Pinpoint the cell where the given text exists, returning its [x, y] midpoint coordinate. 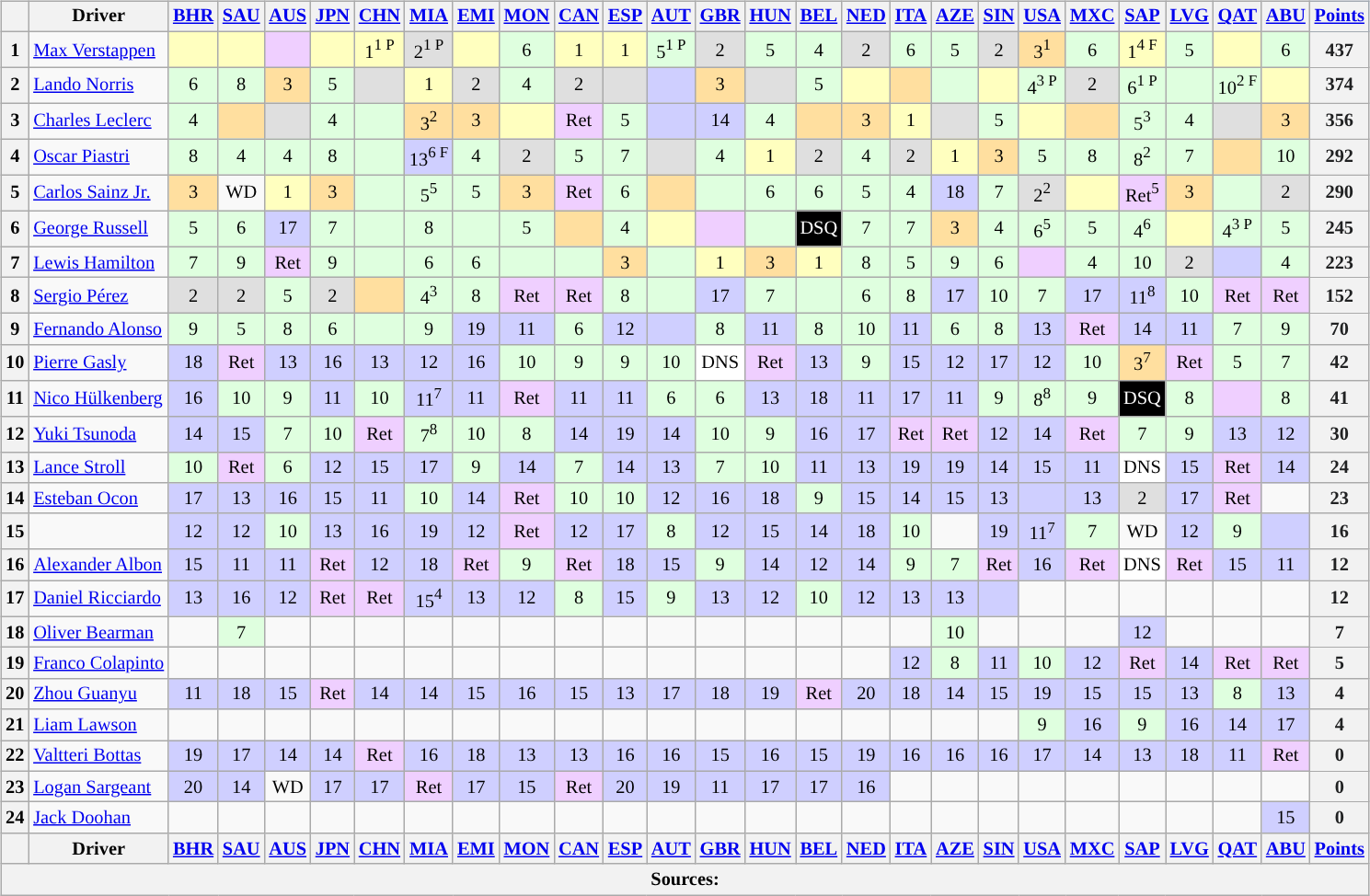
30 [1340, 434]
55 [429, 193]
14 F [1142, 50]
41 [1340, 397]
Fernando Alonso [98, 329]
53 [1142, 121]
61 P [1142, 85]
Daniel Ricciardo [98, 598]
82 [1142, 156]
292 [1340, 156]
136 F [429, 156]
43 [429, 296]
Lando Norris [98, 85]
245 [1340, 228]
Max Verstappen [98, 50]
154 [429, 598]
Carlos Sainz Jr. [98, 193]
Jack Doohan [98, 818]
32 [429, 121]
Pierre Gasly [98, 362]
Sources: [685, 879]
Ret5 [1142, 193]
37 [1142, 362]
78 [429, 434]
437 [1340, 50]
Franco Colapinto [98, 663]
11 P [379, 50]
George Russell [98, 228]
Sergio Pérez [98, 296]
Nico Hülkenberg [98, 397]
Oliver Bearman [98, 632]
Oscar Piastri [98, 156]
70 [1340, 329]
88 [1042, 397]
223 [1340, 262]
Alexander Albon [98, 565]
152 [1340, 296]
102 F [1238, 85]
46 [1142, 228]
Lewis Hamilton [98, 262]
Liam Lawson [98, 725]
51 P [672, 50]
21 [15, 725]
42 [1340, 362]
Lance Stroll [98, 467]
65 [1042, 228]
290 [1340, 193]
21 P [429, 50]
Esteban Ocon [98, 499]
Zhou Guanyu [98, 694]
Charles Leclerc [98, 121]
118 [1142, 296]
374 [1340, 85]
31 [1042, 50]
Logan Sargeant [98, 787]
356 [1340, 121]
Valtteri Bottas [98, 756]
Yuki Tsunoda [98, 434]
